Detect which cell encompasses the target text, then output its (x, y) center coordinate. 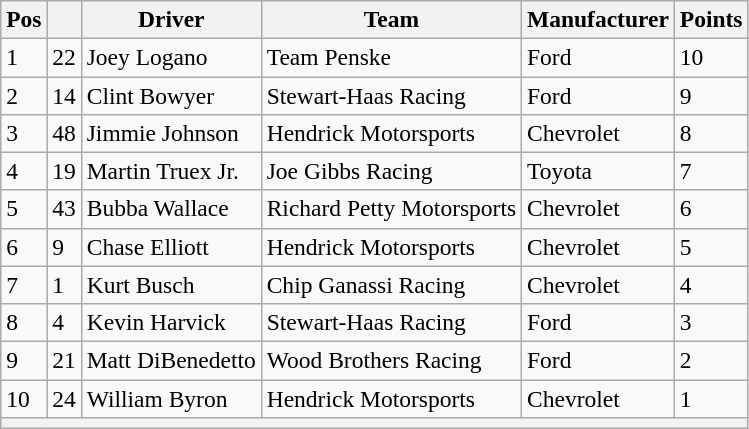
Joey Logano (171, 57)
Matt DiBenedetto (171, 360)
Driver (171, 19)
22 (64, 57)
Richard Petty Motorsports (391, 209)
14 (64, 95)
William Byron (171, 398)
Joe Gibbs Racing (391, 171)
Chase Elliott (171, 247)
Points (711, 19)
Toyota (598, 171)
Pos (24, 19)
43 (64, 209)
Chip Ganassi Racing (391, 285)
19 (64, 171)
48 (64, 133)
Martin Truex Jr. (171, 171)
Wood Brothers Racing (391, 360)
21 (64, 360)
Team (391, 19)
Kevin Harvick (171, 322)
Bubba Wallace (171, 209)
Clint Bowyer (171, 95)
Team Penske (391, 57)
Jimmie Johnson (171, 133)
Kurt Busch (171, 285)
Manufacturer (598, 19)
24 (64, 398)
